Pinpoint the cell where the given text exists, returning its (X, Y) midpoint coordinate. 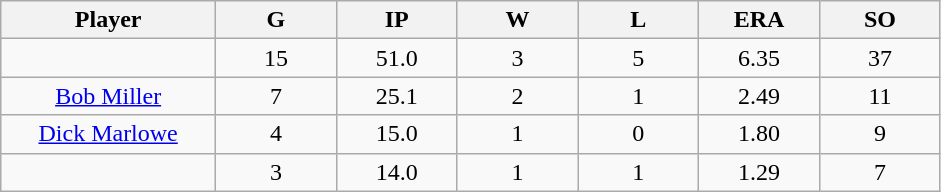
IP (396, 20)
9 (880, 134)
2 (518, 96)
L (638, 20)
15 (276, 58)
11 (880, 96)
1.29 (760, 172)
51.0 (396, 58)
37 (880, 58)
Player (108, 20)
15.0 (396, 134)
ERA (760, 20)
Bob Miller (108, 96)
14.0 (396, 172)
SO (880, 20)
1.80 (760, 134)
0 (638, 134)
Dick Marlowe (108, 134)
G (276, 20)
4 (276, 134)
6.35 (760, 58)
W (518, 20)
2.49 (760, 96)
5 (638, 58)
25.1 (396, 96)
